Locate the cell with the specified text and output its (X, Y) center coordinate. 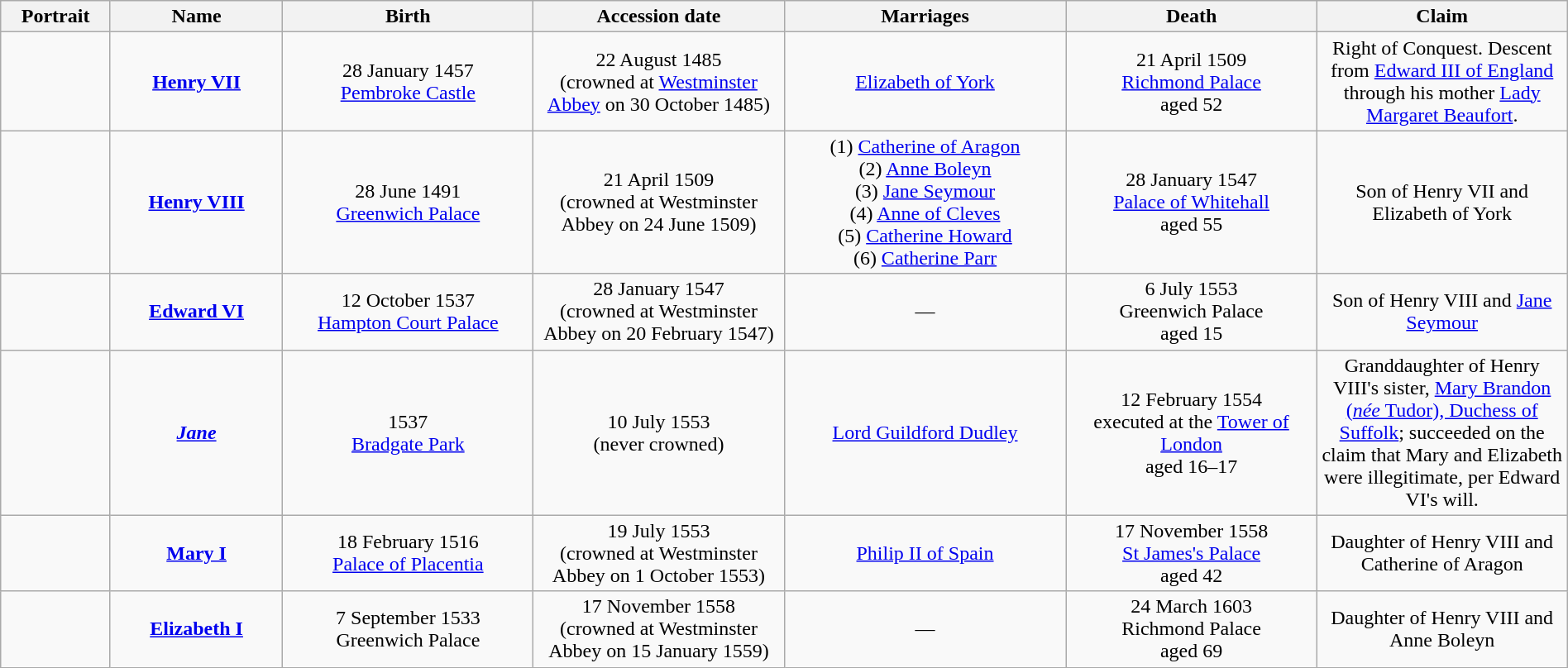
Elizabeth I (196, 629)
28 June 1491Greenwich Palace (409, 202)
Son of Henry VII and Elizabeth of York (1442, 202)
7 September 1533Greenwich Palace (409, 629)
12 February 1554executed at the Tower of Londonaged 16–17 (1191, 432)
Birth (409, 17)
17 November 1558St James's Palaceaged 42 (1191, 553)
Name (196, 17)
21 April 1509(crowned at Westminster Abbey on 24 June 1509) (658, 202)
Lord Guildford Dudley (925, 432)
Claim (1442, 17)
Mary I (196, 553)
Portrait (56, 17)
Edward VI (196, 312)
28 January 1547(crowned at Westminster Abbey on 20 February 1547) (658, 312)
19 July 1553(crowned at Westminster Abbey on 1 October 1553) (658, 553)
Marriages (925, 17)
18 February 1516Palace of Placentia (409, 553)
Death (1191, 17)
28 January 1457Pembroke Castle (409, 81)
1537Bradgate Park (409, 432)
Philip II of Spain (925, 553)
Daughter of Henry VIII and Anne Boleyn (1442, 629)
22 August 1485(crowned at Westminster Abbey on 30 October 1485) (658, 81)
Elizabeth of York (925, 81)
Accession date (658, 17)
Henry VII (196, 81)
24 March 1603Richmond Palaceaged 69 (1191, 629)
10 July 1553(never crowned) (658, 432)
Henry VIII (196, 202)
6 July 1553Greenwich Palaceaged 15 (1191, 312)
Jane (196, 432)
28 January 1547Palace of Whitehallaged 55 (1191, 202)
12 October 1537Hampton Court Palace (409, 312)
17 November 1558(crowned at Westminster Abbey on 15 January 1559) (658, 629)
(1) Catherine of Aragon(2) Anne Boleyn(3) Jane Seymour(4) Anne of Cleves(5) Catherine Howard(6) Catherine Parr (925, 202)
Right of Conquest. Descent from Edward III of England through his mother Lady Margaret Beaufort. (1442, 81)
Daughter of Henry VIII and Catherine of Aragon (1442, 553)
21 April 1509Richmond Palaceaged 52 (1191, 81)
Son of Henry VIII and Jane Seymour (1442, 312)
